For the text-containing cell, return its midpoint in [X, Y] coordinate format. 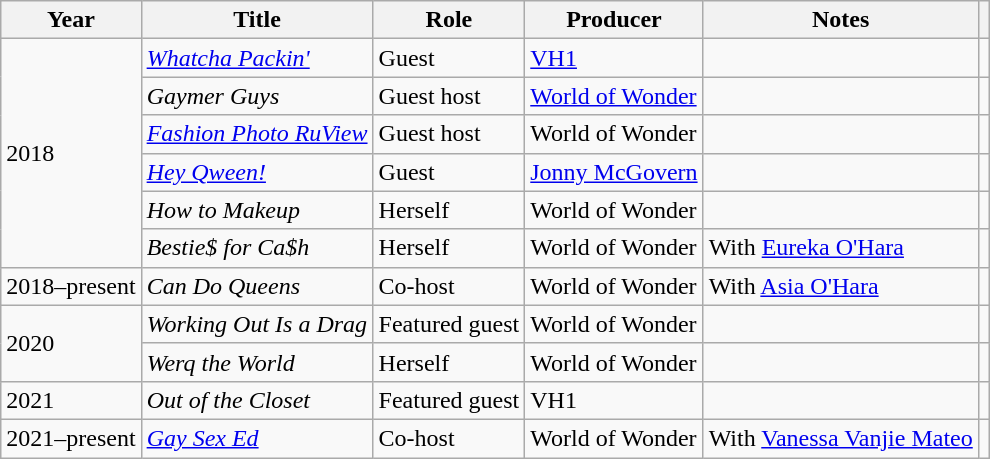
Title [257, 20]
With Eureka O'Hara [840, 248]
Working Out Is a Drag [257, 324]
Bestie$ for Ca$h [257, 248]
Can Do Queens [257, 286]
Gaymer Guys [257, 96]
How to Makeup [257, 210]
Fashion Photo RuView [257, 134]
2021 [71, 400]
2018 [71, 153]
Notes [840, 20]
With Vanessa Vanjie Mateo [840, 438]
Whatcha Packin' [257, 58]
With Asia O'Hara [840, 286]
Producer [614, 20]
2018–present [71, 286]
Out of the Closet [257, 400]
2020 [71, 343]
Role [449, 20]
Werq the World [257, 362]
Hey Qween! [257, 172]
Jonny McGovern [614, 172]
Gay Sex Ed [257, 438]
Year [71, 20]
2021–present [71, 438]
